For the text-containing cell, return its midpoint in (x, y) coordinate format. 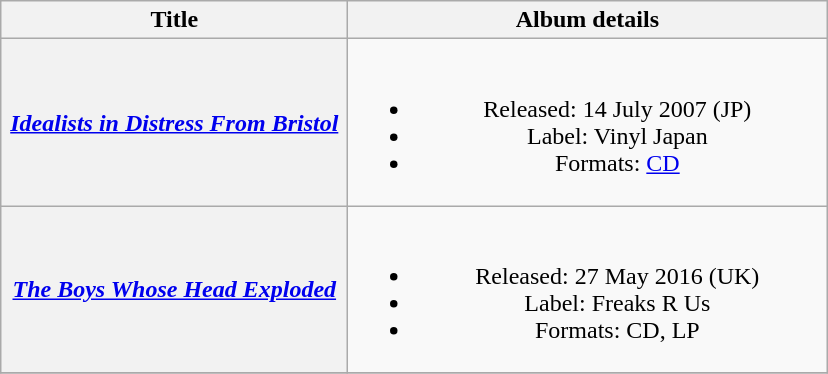
The Boys Whose Head Exploded (174, 290)
Title (174, 20)
Released: 27 May 2016 (UK)Label: Freaks R UsFormats: CD, LP (588, 290)
Album details (588, 20)
Idealists in Distress From Bristol (174, 122)
Released: 14 July 2007 (JP)Label: Vinyl JapanFormats: CD (588, 122)
